Output the (x, y) coordinate of the center of the cell containing the given text.  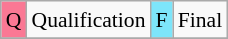
Qualification (89, 20)
Q (14, 20)
F (162, 20)
Final (200, 20)
